Scan for the cell matching the given text and deliver its [X, Y] coordinate at center. 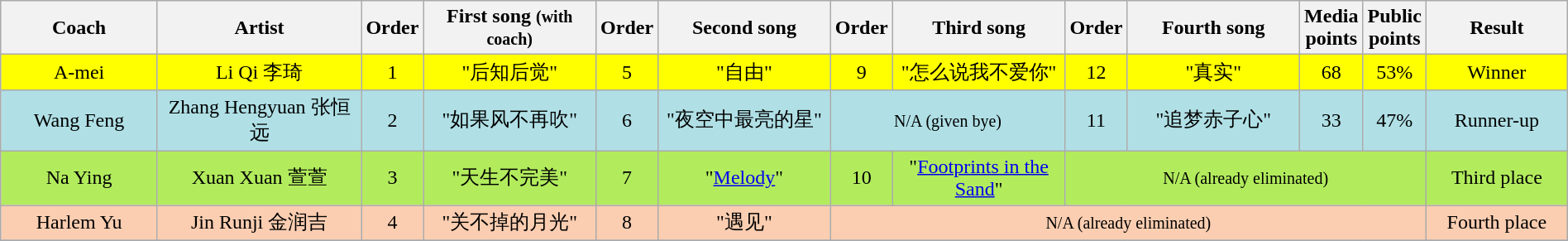
Runner-up [1497, 120]
"Footprints in the Sand" [979, 177]
33 [1331, 120]
Fourth place [1497, 224]
"Melody" [744, 177]
53% [1394, 73]
A-mei [79, 73]
Third song [979, 28]
Xuan Xuan 萱萱 [260, 177]
9 [862, 73]
3 [392, 177]
Public points [1394, 28]
Artist [260, 28]
Third place [1497, 177]
"自由" [744, 73]
4 [392, 224]
2 [392, 120]
6 [627, 120]
Zhang Hengyuan 张恒远 [260, 120]
"如果风不再吹" [509, 120]
Wang Feng [79, 120]
68 [1331, 73]
10 [862, 177]
Harlem Yu [79, 224]
Result [1497, 28]
5 [627, 73]
11 [1097, 120]
"真实" [1214, 73]
Na Ying [79, 177]
"夜空中最亮的星" [744, 120]
"后知后觉" [509, 73]
First song (with coach) [509, 28]
12 [1097, 73]
Winner [1497, 73]
"追梦赤子心" [1214, 120]
"关不掉的月光" [509, 224]
8 [627, 224]
1 [392, 73]
Jin Runji 金润吉 [260, 224]
Media points [1331, 28]
Second song [744, 28]
"天生不完美" [509, 177]
"遇见" [744, 224]
7 [627, 177]
Coach [79, 28]
47% [1394, 120]
"怎么说我不爱你" [979, 73]
Fourth song [1214, 28]
Li Qi 李琦 [260, 73]
N/A (given bye) [948, 120]
